Capture the cell that displays the provided text and extract its (X, Y) central coordinate. 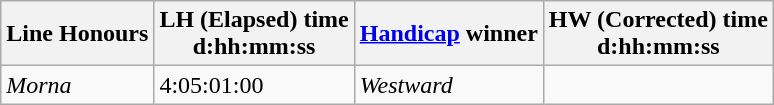
Line Honours (78, 34)
Handicap winner (448, 34)
HW (Corrected) time d:hh:mm:ss (658, 34)
Morna (78, 85)
Westward (448, 85)
LH (Elapsed) time d:hh:mm:ss (254, 34)
4:05:01:00 (254, 85)
